Output the (x, y) coordinate of the center of the cell containing the given text.  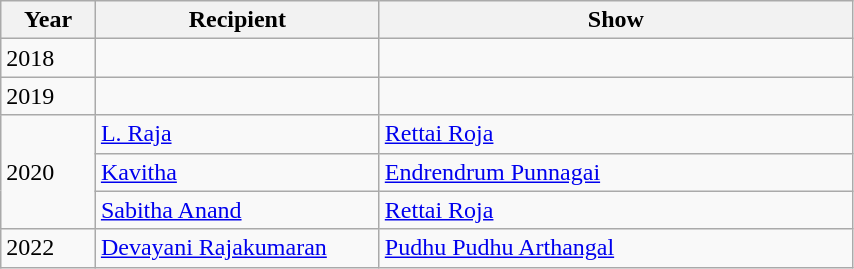
Pudhu Pudhu Arthangal (616, 248)
2019 (48, 96)
2018 (48, 58)
Devayani Rajakumaran (237, 248)
2022 (48, 248)
Sabitha Anand (237, 210)
Kavitha (237, 172)
Endrendrum Punnagai (616, 172)
Year (48, 20)
Show (616, 20)
2020 (48, 172)
Recipient (237, 20)
L. Raja (237, 134)
